Return [x, y] of the center of cell containing provided text 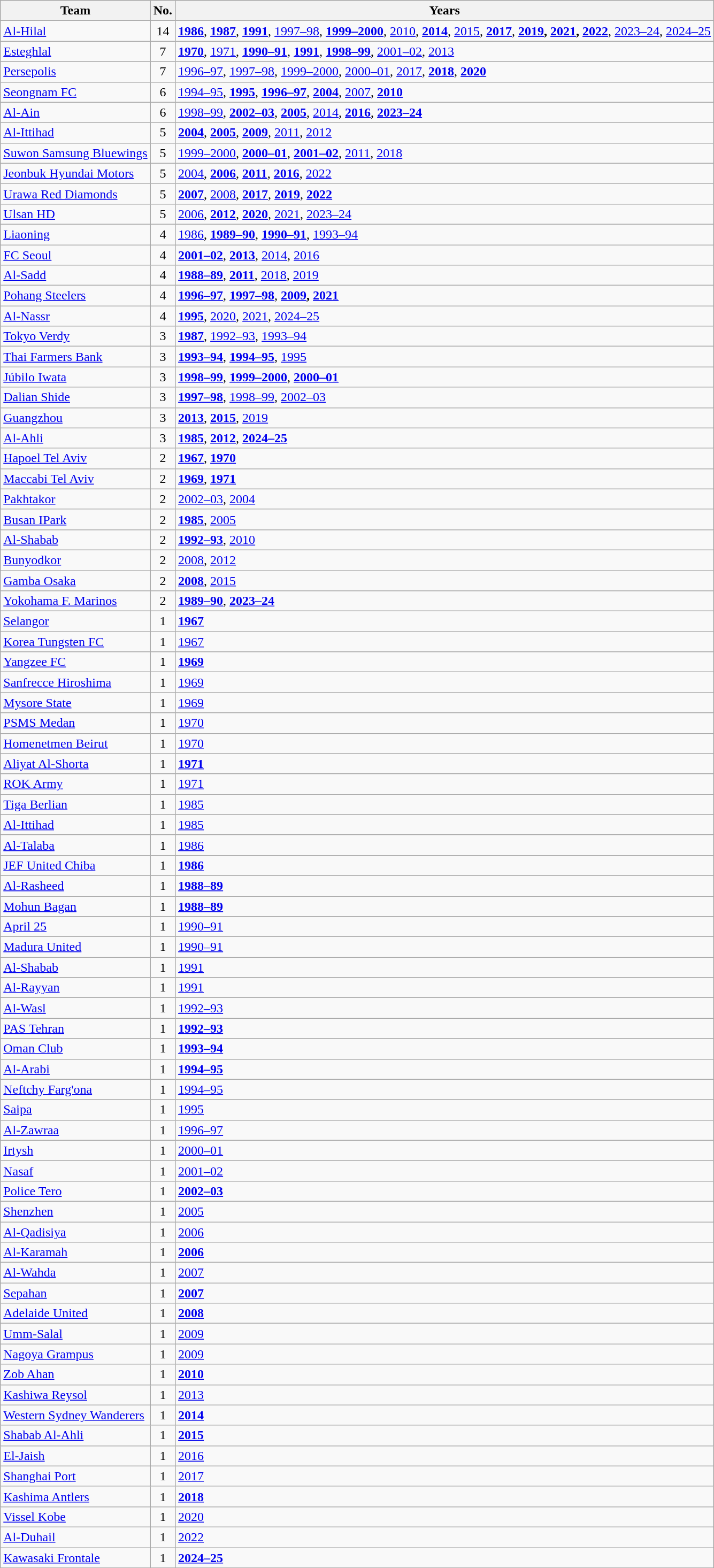
Bunyodkor [75, 560]
Yangzee FC [75, 662]
Liaoning [75, 234]
2016 [445, 1456]
1985, 2005 [445, 519]
Al-Nassr [75, 316]
Sepahan [75, 1293]
Nagoya Grampus [75, 1354]
Yokohama F. Marinos [75, 601]
Dalian Shide [75, 397]
ROK Army [75, 784]
Police Tero [75, 1191]
Maccabi Tel Aviv [75, 479]
Selangor [75, 621]
Oman Club [75, 1049]
Hapoel Tel Aviv [75, 458]
Al-Wasl [75, 1008]
Al-Qadisiya [75, 1232]
Júbilo Iwata [75, 377]
Esteghlal [75, 51]
Korea Tungsten FC [75, 642]
El-Jaish [75, 1456]
Al-Ahli [75, 438]
1967, 1970 [445, 458]
1993–94, 1994–95, 1995 [445, 357]
1969, 1971 [445, 479]
Neftchy Farg'ona [75, 1089]
1992–93, 2010 [445, 540]
2024–25 [445, 1558]
1986, 1987, 1991, 1997–98, 1999–2000, 2010, 2014, 2015, 2017, 2019, 2021, 2022, 2023–24, 2024–25 [445, 31]
Years [445, 11]
2018 [445, 1496]
Al-Rasheed [75, 886]
2010 [445, 1374]
Al-Hilal [75, 31]
Guangzhou [75, 418]
1995 [445, 1110]
Thai Farmers Bank [75, 357]
Al-Karamah [75, 1252]
Madura United [75, 947]
Gamba Osaka [75, 580]
1995, 2020, 2021, 2024–25 [445, 316]
Jeonbuk Hyundai Motors [75, 173]
Kashiwa Reysol [75, 1395]
Persepolis [75, 72]
1989–90, 2023–24 [445, 601]
Irtysh [75, 1150]
1996–97 [445, 1130]
2002–03, 2004 [445, 499]
1993–94 [445, 1049]
2006, 2012, 2020, 2021, 2023–24 [445, 214]
1999–2000, 2000–01, 2001–02, 2011, 2018 [445, 153]
FC Seoul [75, 255]
PSMS Medan [75, 723]
Pohang Steelers [75, 296]
Mysore State [75, 703]
2001–02 [445, 1171]
Shabab Al-Ahli [75, 1435]
JEF United Chiba [75, 865]
2004, 2006, 2011, 2016, 2022 [445, 173]
No. [163, 11]
Tokyo Verdy [75, 336]
Tiga Berlian [75, 804]
Sanfrecce Hiroshima [75, 682]
2008, 2012 [445, 560]
Al-Talaba [75, 845]
Al-Arabi [75, 1069]
Kawasaki Frontale [75, 1558]
2004, 2005, 2009, 2011, 2012 [445, 133]
2015 [445, 1435]
1996–97, 1997–98, 2009, 2021 [445, 296]
Al-Zawraa [75, 1130]
Western Sydney Wanderers [75, 1415]
1987, 1992–93, 1993–94 [445, 336]
1994–95, 1995, 1996–97, 2004, 2007, 2010 [445, 92]
2013 [445, 1395]
Shenzhen [75, 1211]
Zob Ahan [75, 1374]
Suwon Samsung Bluewings [75, 153]
Team [75, 11]
1998–99, 1999–2000, 2000–01 [445, 377]
2020 [445, 1517]
2017 [445, 1476]
Saipa [75, 1110]
Adelaide United [75, 1313]
Ulsan HD [75, 214]
PAS Tehran [75, 1028]
2013, 2015, 2019 [445, 418]
2001–02, 2013, 2014, 2016 [445, 255]
Busan IPark [75, 519]
Al-Ain [75, 112]
2007, 2008, 2017, 2019, 2022 [445, 194]
1997–98, 1998–99, 2002–03 [445, 397]
Shanghai Port [75, 1476]
14 [163, 31]
2022 [445, 1537]
1998–99, 2002–03, 2005, 2014, 2016, 2023–24 [445, 112]
Al-Sadd [75, 275]
2000–01 [445, 1150]
1988–89, 2011, 2018, 2019 [445, 275]
2005 [445, 1211]
Umm-Salal [75, 1334]
1996–97, 1997–98, 1999–2000, 2000–01, 2017, 2018, 2020 [445, 72]
2014 [445, 1415]
Urawa Red Diamonds [75, 194]
1970, 1971, 1990–91, 1991, 1998–99, 2001–02, 2013 [445, 51]
Nasaf [75, 1171]
2008 [445, 1313]
Pakhtakor [75, 499]
Al-Rayyan [75, 988]
April 25 [75, 927]
Aliyat Al-Shorta [75, 764]
2002–03 [445, 1191]
1986, 1989–90, 1990–91, 1993–94 [445, 234]
Seongnam FC [75, 92]
Al-Duhail [75, 1537]
Homenetmen Beirut [75, 743]
Mohun Bagan [75, 906]
2008, 2015 [445, 580]
Vissel Kobe [75, 1517]
Kashima Antlers [75, 1496]
Al-Wahda [75, 1273]
1985, 2012, 2024–25 [445, 438]
